Return [X, Y] of the center of cell containing provided text 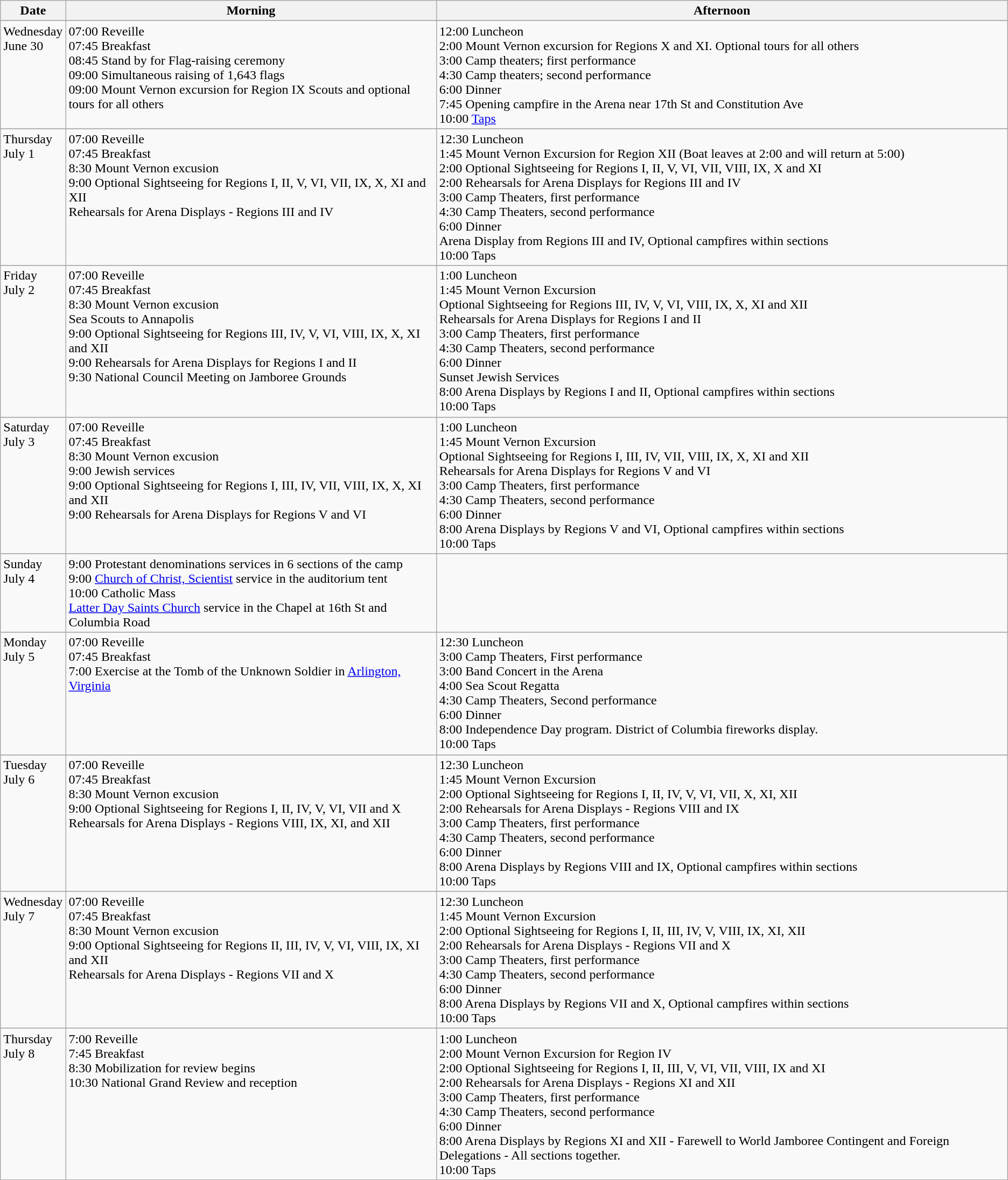
TuesdayJuly 6 [33, 823]
WednesdayJune 30 [33, 75]
Morning [251, 11]
Afternoon [722, 11]
07:00 Reveille07:45 Breakfast7:00 Exercise at the Tomb of the Unknown Soldier in Arlington, Virginia [251, 694]
SundayJuly 4 [33, 593]
SaturdayJuly 3 [33, 485]
MondayJuly 5 [33, 694]
7:00 Reveille7:45 Breakfast8:30 Mobilization for review begins10:30 National Grand Review and reception [251, 1104]
WednesdayJuly 7 [33, 960]
ThursdayJuly 1 [33, 197]
Date [33, 11]
FridayJuly 2 [33, 341]
ThursdayJuly 8 [33, 1104]
